Output the (x, y) coordinate of the center of the cell containing the given text.  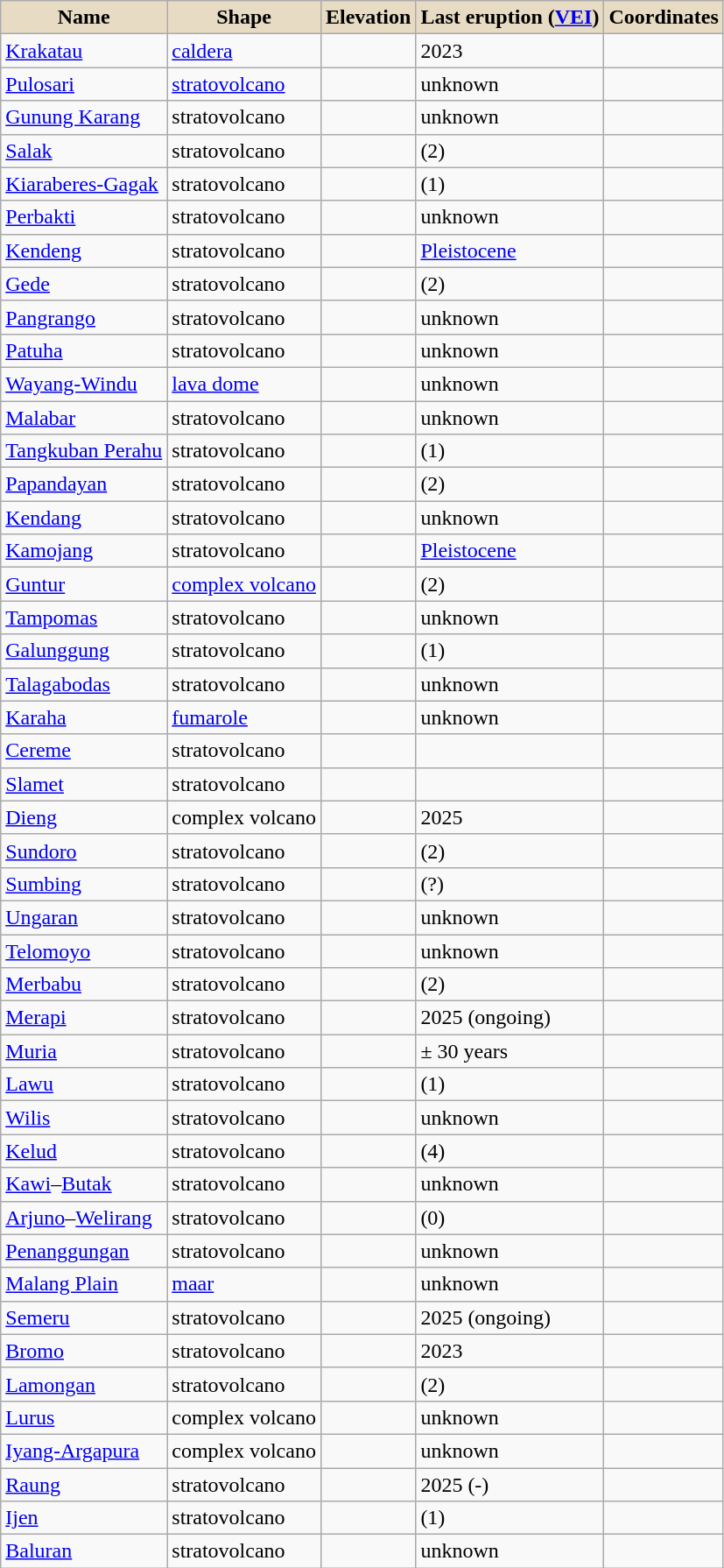
Ungaran (84, 917)
Kelud (84, 1151)
Salak (84, 151)
Sundoro (84, 851)
Gunung Karang (84, 117)
Pulosari (84, 84)
Gede (84, 284)
caldera (244, 51)
Pangrango (84, 317)
Talagabodas (84, 684)
Wilis (84, 1118)
Kamojang (84, 551)
Semeru (84, 1317)
Malang Plain (84, 1284)
(?) (510, 884)
fumarole (244, 717)
Cereme (84, 751)
lava dome (244, 384)
Elevation (368, 18)
Lamongan (84, 1384)
Patuha (84, 350)
(0) (510, 1218)
2025 (510, 817)
Papandayan (84, 484)
Tangkuban Perahu (84, 451)
Arjuno–Welirang (84, 1218)
Raung (84, 1485)
Kendeng (84, 251)
Telomoyo (84, 950)
Coordinates (664, 18)
Baluran (84, 1551)
2025 (-) (510, 1485)
Lurus (84, 1417)
Muria (84, 1051)
Last eruption (VEI) (510, 18)
Bromo (84, 1351)
maar (244, 1284)
Sumbing (84, 884)
Galunggung (84, 651)
Guntur (84, 584)
Wayang-Windu (84, 384)
Name (84, 18)
Ijen (84, 1518)
(4) (510, 1151)
Merbabu (84, 985)
Karaha (84, 717)
Iyang-Argapura (84, 1451)
Kendang (84, 518)
Malabar (84, 418)
Dieng (84, 817)
Slamet (84, 784)
Tampomas (84, 618)
Krakatau (84, 51)
Shape (244, 18)
Kiaraberes-Gagak (84, 184)
Merapi (84, 1018)
Perbakti (84, 217)
Lawu (84, 1084)
Penanggungan (84, 1251)
Kawi–Butak (84, 1184)
± 30 years (510, 1051)
